Detect which cell encompasses the target text, then output its [x, y] center coordinate. 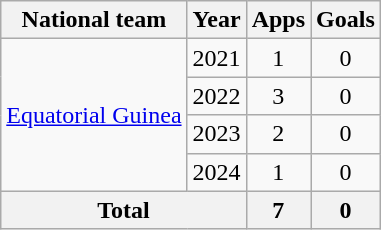
Goals [346, 20]
2023 [216, 134]
Total [124, 210]
Equatorial Guinea [94, 115]
3 [278, 96]
National team [94, 20]
7 [278, 210]
Year [216, 20]
2024 [216, 172]
2022 [216, 96]
Apps [278, 20]
2021 [216, 58]
2 [278, 134]
